Detect which cell encompasses the target text, then output its [X, Y] center coordinate. 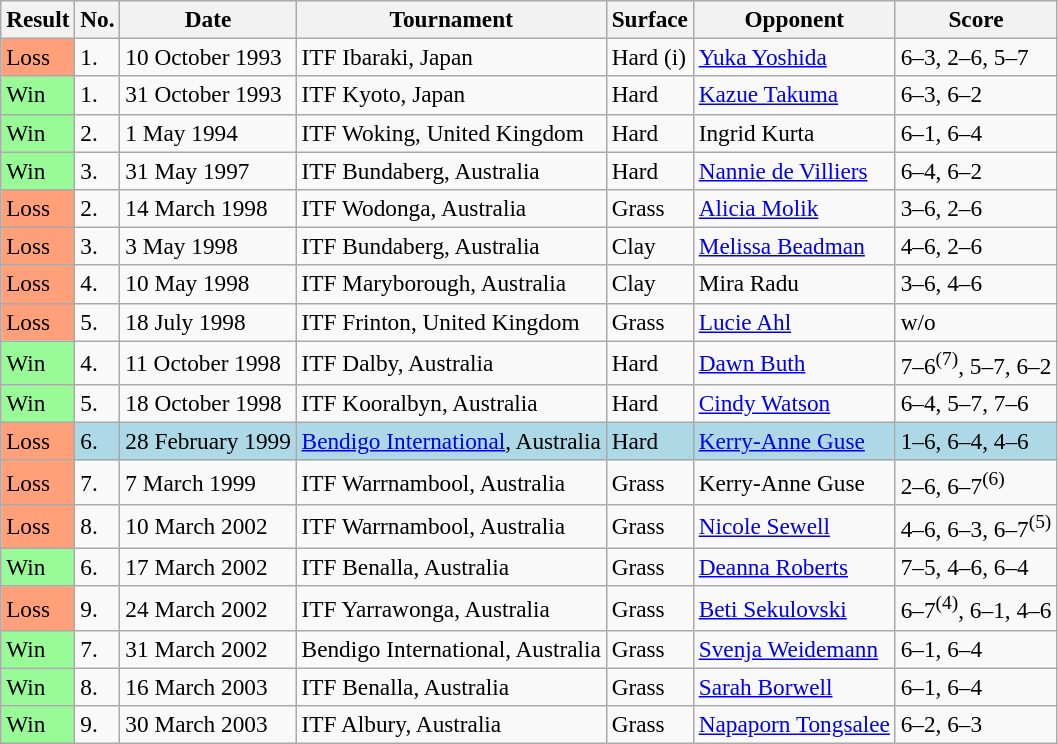
Alicia Molik [794, 208]
Cindy Watson [794, 403]
2–6, 6–7(6) [976, 482]
Kazue Takuma [794, 95]
Opponent [794, 19]
Melissa Beadman [794, 246]
ITF Kyoto, Japan [451, 95]
4–6, 2–6 [976, 246]
16 March 2003 [208, 687]
6–3, 6–2 [976, 95]
17 March 2002 [208, 567]
Result [38, 19]
10 March 2002 [208, 526]
w/o [976, 322]
6–4, 6–2 [976, 170]
7–5, 4–6, 6–4 [976, 567]
ITF Ibaraki, Japan [451, 57]
Hard (i) [650, 57]
Date [208, 19]
Nannie de Villiers [794, 170]
6–7(4), 6–1, 4–6 [976, 608]
31 March 2002 [208, 649]
11 October 1998 [208, 362]
6–2, 6–3 [976, 724]
7 March 1999 [208, 482]
3–6, 2–6 [976, 208]
3–6, 4–6 [976, 284]
3 May 1998 [208, 246]
7–6(7), 5–7, 6–2 [976, 362]
Lucie Ahl [794, 322]
ITF Maryborough, Australia [451, 284]
31 May 1997 [208, 170]
Beti Sekulovski [794, 608]
10 October 1993 [208, 57]
1–6, 6–4, 4–6 [976, 441]
Score [976, 19]
28 February 1999 [208, 441]
ITF Frinton, United Kingdom [451, 322]
ITF Wodonga, Australia [451, 208]
1 May 1994 [208, 133]
10 May 1998 [208, 284]
Deanna Roberts [794, 567]
6–3, 2–6, 5–7 [976, 57]
ITF Dalby, Australia [451, 362]
Napaporn Tongsalee [794, 724]
Mira Radu [794, 284]
18 October 1998 [208, 403]
30 March 2003 [208, 724]
24 March 2002 [208, 608]
ITF Yarrawonga, Australia [451, 608]
4–6, 6–3, 6–7(5) [976, 526]
ITF Albury, Australia [451, 724]
ITF Kooralbyn, Australia [451, 403]
ITF Woking, United Kingdom [451, 133]
Sarah Borwell [794, 687]
18 July 1998 [208, 322]
6–4, 5–7, 7–6 [976, 403]
14 March 1998 [208, 208]
Ingrid Kurta [794, 133]
Surface [650, 19]
Svenja Weidemann [794, 649]
31 October 1993 [208, 95]
Tournament [451, 19]
Dawn Buth [794, 362]
Yuka Yoshida [794, 57]
Nicole Sewell [794, 526]
No. [98, 19]
